Extract the [X, Y] coordinate from the center of the cell holding the provided text.  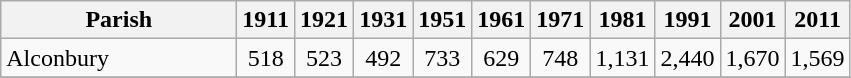
1991 [688, 20]
2011 [818, 20]
733 [442, 58]
492 [384, 58]
1921 [324, 20]
1951 [442, 20]
1961 [502, 20]
1,670 [752, 58]
2001 [752, 20]
1981 [622, 20]
518 [266, 58]
1,569 [818, 58]
1911 [266, 20]
2,440 [688, 58]
523 [324, 58]
748 [560, 58]
629 [502, 58]
Parish [119, 20]
1971 [560, 20]
Alconbury [119, 58]
1,131 [622, 58]
1931 [384, 20]
